Scan for the cell matching the given text and deliver its [X, Y] coordinate at center. 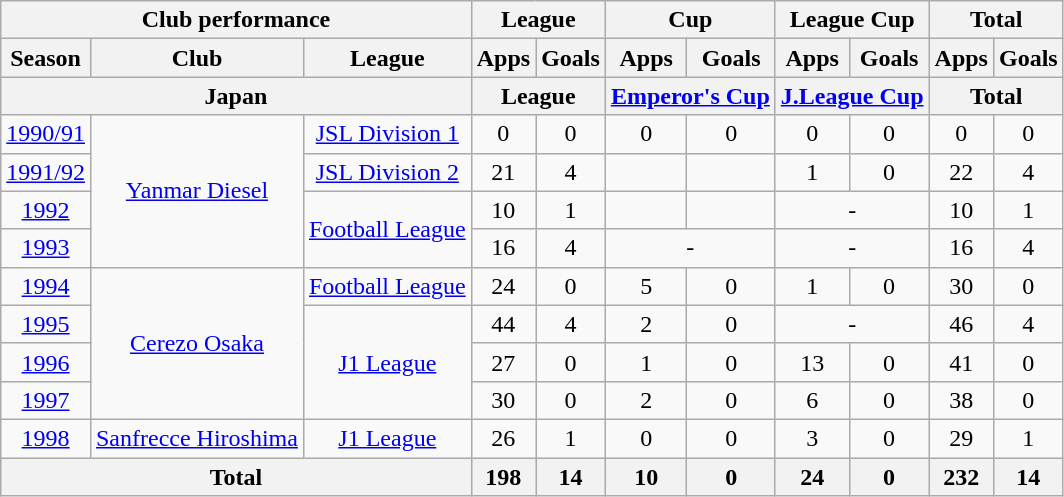
1995 [46, 324]
1993 [46, 248]
3 [812, 438]
46 [961, 324]
41 [961, 362]
232 [961, 477]
Cup [690, 20]
13 [812, 362]
1994 [46, 286]
1990/91 [46, 134]
29 [961, 438]
21 [503, 172]
Yanmar Diesel [196, 191]
League Cup [852, 20]
1992 [46, 210]
1996 [46, 362]
5 [646, 286]
JSL Division 1 [387, 134]
Club [196, 58]
26 [503, 438]
1991/92 [46, 172]
1998 [46, 438]
Club performance [236, 20]
38 [961, 400]
Sanfrecce Hiroshima [196, 438]
J.League Cup [852, 96]
Japan [236, 96]
27 [503, 362]
Cerezo Osaka [196, 343]
1997 [46, 400]
198 [503, 477]
Emperor's Cup [690, 96]
6 [812, 400]
JSL Division 2 [387, 172]
Season [46, 58]
22 [961, 172]
44 [503, 324]
